Return the [X, Y] coordinate for the center point of the cell that contains the specified text.  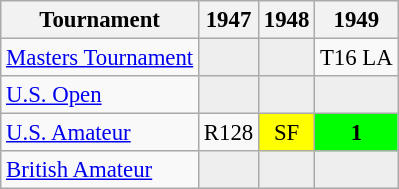
1948 [286, 20]
R128 [229, 133]
T16 LA [356, 58]
1949 [356, 20]
Tournament [100, 20]
U.S. Amateur [100, 133]
1 [356, 133]
SF [286, 133]
British Amateur [100, 170]
1947 [229, 20]
U.S. Open [100, 95]
Masters Tournament [100, 58]
